Search for the cell housing the specified text and yield its [X, Y] center coordinate. 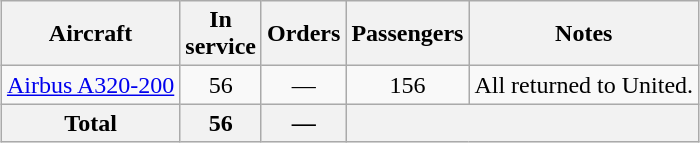
Passengers [408, 34]
Airbus A320-200 [90, 85]
All returned to United. [584, 85]
Aircraft [90, 34]
In service [221, 34]
Orders [303, 34]
156 [408, 85]
Total [90, 123]
Notes [584, 34]
